Identify which cell holds the provided text, then report its [x, y] central coordinate. 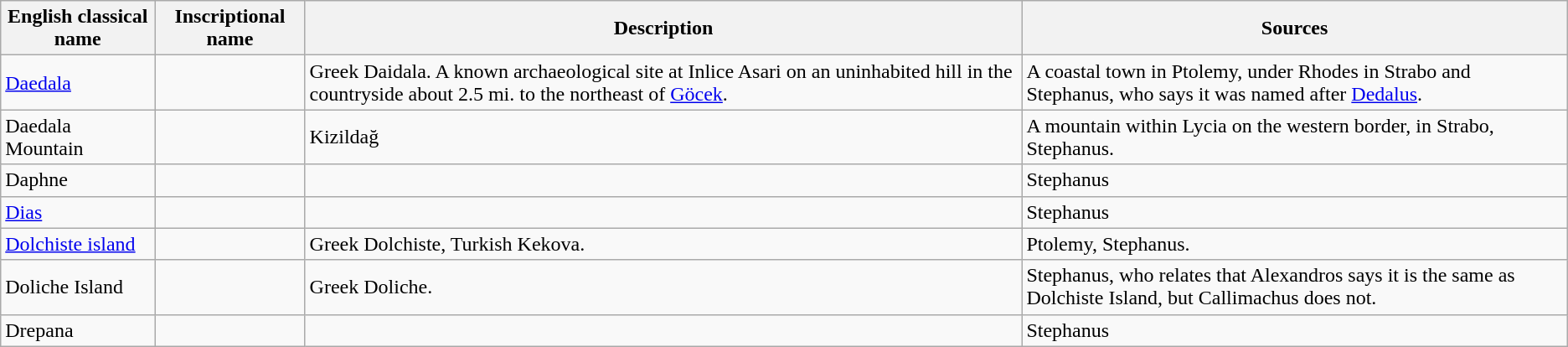
Stephanus, who relates that Alexandros says it is the same as Dolchiste Island, but Callimachus does not. [1295, 287]
Daedala [78, 82]
Daedala Mountain [78, 137]
Greek Doliche. [663, 287]
Kizildağ [663, 137]
English classical name [78, 28]
Doliche Island [78, 287]
Sources [1295, 28]
Drepana [78, 330]
Greek Daidala. A known archaeological site at Inlice Asari on an uninhabited hill in the countryside about 2.5 mi. to the northeast of Göcek. [663, 82]
Daphne [78, 180]
Description [663, 28]
Greek Dolchiste, Turkish Kekova. [663, 244]
A coastal town in Ptolemy, under Rhodes in Strabo and Stephanus, who says it was named after Dedalus. [1295, 82]
A mountain within Lycia on the western border, in Strabo, Stephanus. [1295, 137]
Dias [78, 212]
Ptolemy, Stephanus. [1295, 244]
Dolchiste island [78, 244]
Inscriptional name [230, 28]
